Identify which cell holds the provided text, then report its [X, Y] central coordinate. 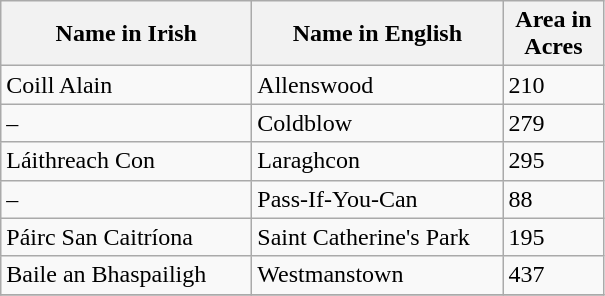
437 [554, 275]
Láithreach Con [126, 161]
Name in English [378, 34]
Baile an Bhaspailigh [126, 275]
Páirc San Caitríona [126, 237]
295 [554, 161]
279 [554, 123]
Allenswood [378, 85]
Saint Catherine's Park [378, 237]
Coill Alain [126, 85]
Coldblow [378, 123]
Name in Irish [126, 34]
195 [554, 237]
210 [554, 85]
Westmanstown [378, 275]
Area in Acres [554, 34]
88 [554, 199]
Pass-If-You-Can [378, 199]
Laraghcon [378, 161]
